Extract the [X, Y] coordinate from the center of the cell holding the provided text.  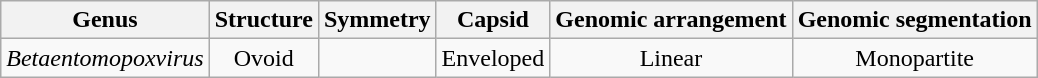
Structure [264, 20]
Linear [671, 58]
Enveloped [493, 58]
Genomic segmentation [914, 20]
Monopartite [914, 58]
Ovoid [264, 58]
Symmetry [377, 20]
Genus [105, 20]
Genomic arrangement [671, 20]
Capsid [493, 20]
Betaentomopoxvirus [105, 58]
